Search for the cell housing the specified text and yield its (x, y) center coordinate. 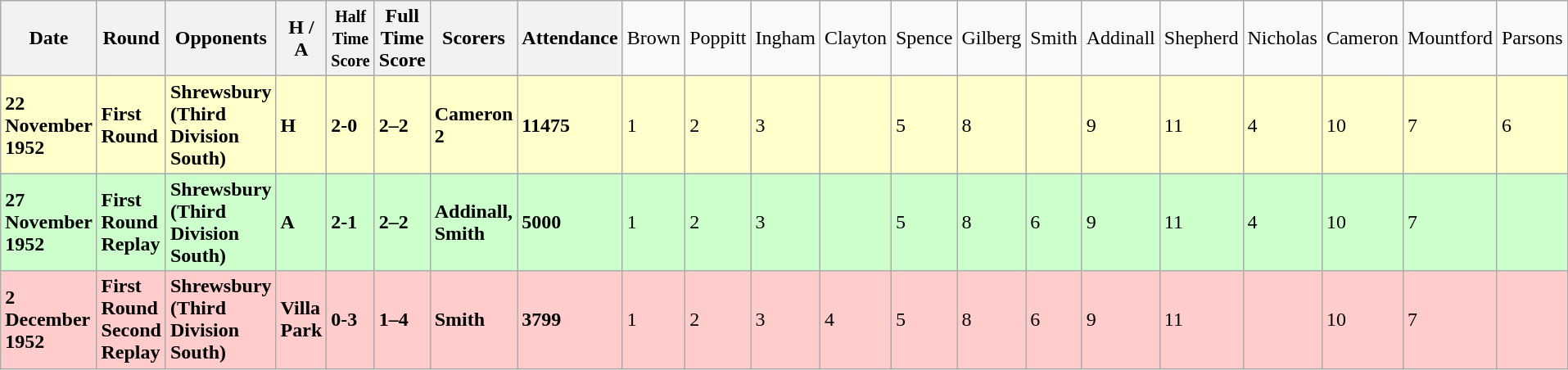
Full Time Score (402, 38)
Cameron 2 (473, 124)
Mountford (1449, 38)
1–4 (402, 319)
Clayton (855, 38)
2 December 1952 (49, 319)
Poppitt (718, 38)
Addinall (1120, 38)
A (301, 223)
Date (49, 38)
Half Time Score (350, 38)
Spence (924, 38)
Round (131, 38)
Opponents (221, 38)
0-3 (350, 319)
Gilberg (992, 38)
2-0 (350, 124)
Villa Park (301, 319)
Parsons (1532, 38)
H (301, 124)
First Round (131, 124)
Shepherd (1201, 38)
22 November 1952 (49, 124)
2-1 (350, 223)
27 November 1952 (49, 223)
Cameron (1362, 38)
Ingham (785, 38)
Attendance (570, 38)
5000 (570, 223)
11475 (570, 124)
Addinall, Smith (473, 223)
First Round Second Replay (131, 319)
H / A (301, 38)
Brown (653, 38)
First Round Replay (131, 223)
Scorers (473, 38)
Nicholas (1282, 38)
3799 (570, 319)
